Determine the (X, Y) coordinate at the center of the cell enclosing the given text.  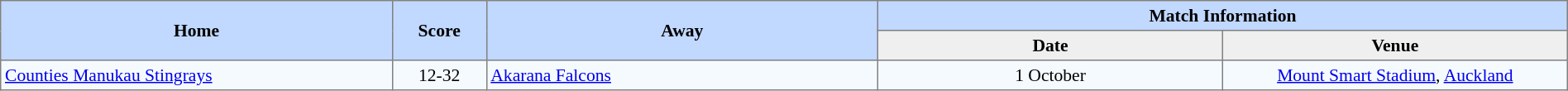
Venue (1394, 45)
12-32 (439, 75)
Match Information (1223, 16)
1 October (1050, 75)
Date (1050, 45)
Home (197, 31)
Away (682, 31)
Score (439, 31)
Akarana Falcons (682, 75)
Counties Manukau Stingrays (197, 75)
Mount Smart Stadium, Auckland (1394, 75)
